Output the (x, y) coordinate of the center of the cell containing the given text.  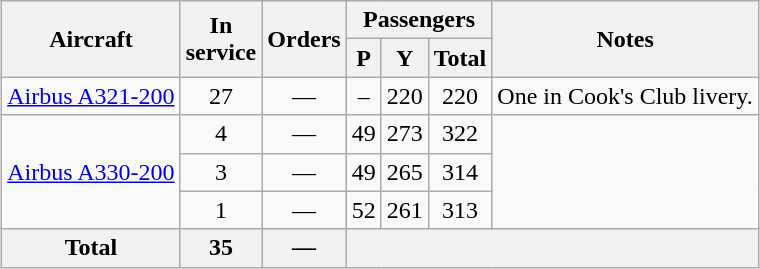
Airbus A330-200 (91, 172)
265 (404, 172)
313 (460, 210)
Aircraft (91, 39)
Airbus A321-200 (91, 96)
P (364, 58)
322 (460, 134)
Notes (625, 39)
4 (221, 134)
1 (221, 210)
35 (221, 248)
27 (221, 96)
3 (221, 172)
One in Cook's Club livery. (625, 96)
Passengers (419, 20)
261 (404, 210)
– (364, 96)
In service (221, 39)
52 (364, 210)
Y (404, 58)
314 (460, 172)
273 (404, 134)
Orders (304, 39)
